For the text-containing cell, return its midpoint in [X, Y] coordinate format. 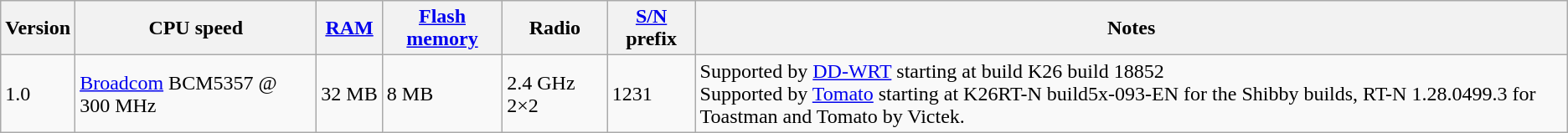
Flash memory [442, 28]
1.0 [39, 94]
8 MB [442, 94]
S/N prefix [652, 28]
Version [39, 28]
Broadcom BCM5357 @ 300 MHz [196, 94]
RAM [349, 28]
1231 [652, 94]
Radio [554, 28]
Notes [1131, 28]
2.4 GHz 2×2 [554, 94]
32 MB [349, 94]
CPU speed [196, 28]
